Output the [X, Y] coordinate of the center of the cell containing the given text.  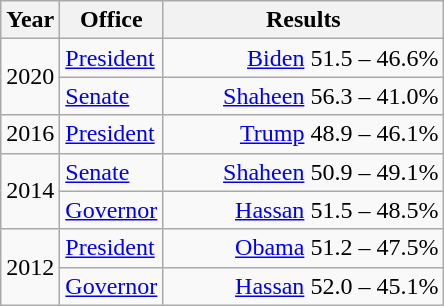
2020 [30, 77]
2016 [30, 134]
Trump 48.9 – 46.1% [304, 134]
Shaheen 50.9 – 49.1% [304, 172]
Office [112, 20]
Hassan 51.5 – 48.5% [304, 210]
Results [304, 20]
Shaheen 56.3 – 41.0% [304, 96]
Obama 51.2 – 47.5% [304, 248]
2014 [30, 191]
2012 [30, 267]
Year [30, 20]
Biden 51.5 – 46.6% [304, 58]
Hassan 52.0 – 45.1% [304, 286]
